Provide the [X, Y] coordinate of the cell's center where the given text is located.  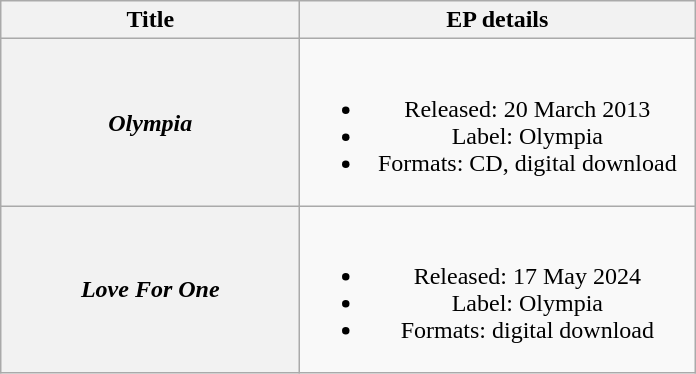
Love For One [150, 290]
Title [150, 20]
Olympia [150, 122]
Released: 20 March 2013 Label: OlympiaFormats: CD, digital download [498, 122]
EP details [498, 20]
Released: 17 May 2024Label: OlympiaFormats: digital download [498, 290]
